Find where the given text appears and provide that cell's center as [x, y] coordinate. 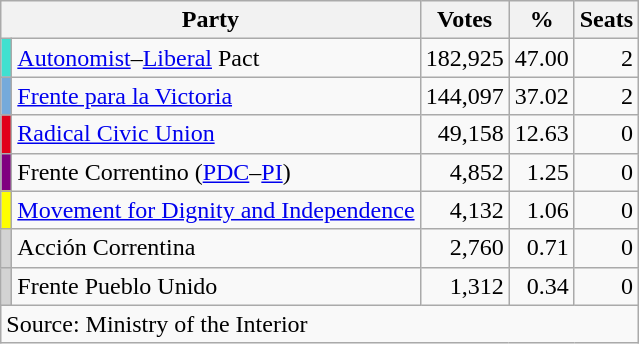
2,760 [464, 248]
1.25 [542, 172]
47.00 [542, 58]
Radical Civic Union [216, 134]
Seats [606, 20]
0.71 [542, 248]
0.34 [542, 286]
Acción Correntina [216, 248]
49,158 [464, 134]
Source: Ministry of the Interior [320, 324]
1,312 [464, 286]
Movement for Dignity and Independence [216, 210]
Frente Correntino (PDC–PI) [216, 172]
Frente Pueblo Unido [216, 286]
Autonomist–Liberal Pact [216, 58]
144,097 [464, 96]
4,852 [464, 172]
4,132 [464, 210]
37.02 [542, 96]
Party [210, 20]
Frente para la Victoria [216, 96]
182,925 [464, 58]
% [542, 20]
Votes [464, 20]
1.06 [542, 210]
12.63 [542, 134]
